Return the [x, y] coordinate for the center point of the cell that contains the specified text.  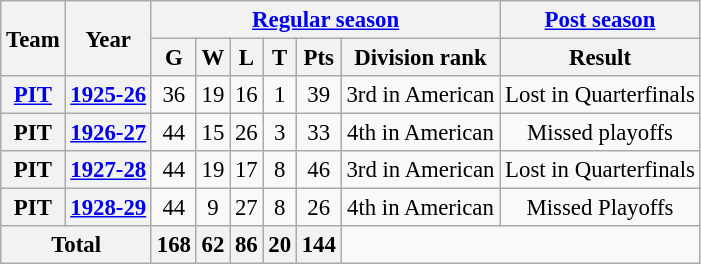
144 [318, 245]
Pts [318, 58]
1928-29 [108, 208]
Regular season [325, 20]
33 [318, 133]
1926-27 [108, 133]
9 [212, 208]
G [174, 58]
1925-26 [108, 95]
3 [280, 133]
20 [280, 245]
17 [246, 170]
46 [318, 170]
W [212, 58]
Result [600, 58]
1 [280, 95]
36 [174, 95]
1927-28 [108, 170]
86 [246, 245]
Missed Playoffs [600, 208]
Missed playoffs [600, 133]
T [280, 58]
L [246, 58]
39 [318, 95]
168 [174, 245]
27 [246, 208]
15 [212, 133]
62 [212, 245]
Division rank [420, 58]
Year [108, 38]
Total [76, 245]
16 [246, 95]
Post season [600, 20]
Team [33, 38]
